Return (x, y) of the center of cell containing provided text 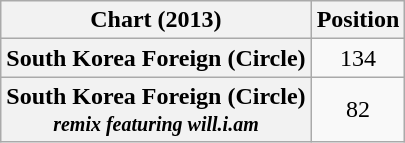
Chart (2013) (156, 20)
South Korea Foreign (Circle) (156, 58)
134 (358, 58)
South Korea Foreign (Circle)remix featuring will.i.am (156, 110)
82 (358, 110)
Position (358, 20)
